Determine the [X, Y] coordinate at the center of the cell enclosing the given text.  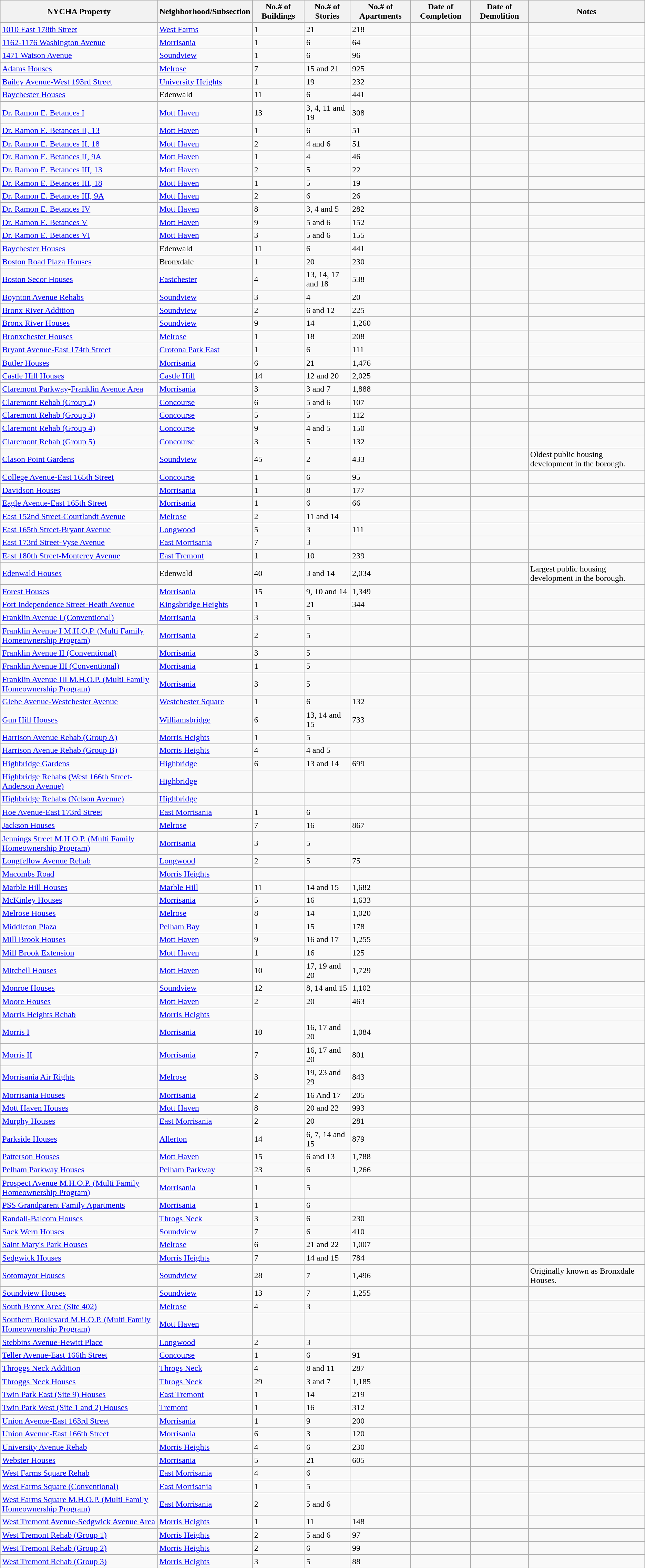
Mott Haven Houses [79, 1108]
40 [278, 574]
Westchester Square [205, 702]
Sotomayor Houses [79, 1275]
219 [380, 1395]
66 [380, 503]
Union Avenue-East 163rd Street [79, 1421]
28 [278, 1275]
Teller Avenue-East 166th Street [79, 1355]
801 [380, 1055]
Bronxdale [205, 262]
West Farms Square M.H.O.P. (Multi Family Homeownership Program) [79, 1504]
East 180th Street-Monterey Avenue [79, 556]
Morris I [79, 1032]
784 [380, 1258]
3, 4 and 5 [327, 209]
Fort Independence Street-Heath Avenue [79, 604]
1,007 [380, 1245]
Dr. Ramon E. Betances II, 9A [79, 156]
4 and 6 [327, 143]
Date of Demolition [500, 12]
Throggs Neck Addition [79, 1368]
282 [380, 209]
200 [380, 1421]
88 [380, 1561]
13, 14, 17 and 18 [327, 279]
Franklin Avenue III M.H.O.P. (Multi Family Homeownership Program) [79, 684]
8 and 11 [327, 1368]
538 [380, 279]
Sack Wern Houses [79, 1232]
Patterson Houses [79, 1157]
308 [380, 112]
Dr. Ramon E. Betances II, 13 [79, 130]
2,034 [380, 574]
Harrison Avenue Rehab (Group B) [79, 750]
Melrose Houses [79, 913]
Webster Houses [79, 1460]
178 [380, 927]
Allerton [205, 1139]
Dr. Ramon E. Betances III, 13 [79, 170]
6, 7, 14 and 15 [327, 1139]
Bronx River Houses [79, 323]
287 [380, 1368]
13 and 14 [327, 763]
605 [380, 1460]
Boynton Avenue Rehabs [79, 297]
1471 Watson Avenue [79, 55]
Macombs Road [79, 874]
1,084 [380, 1032]
Morris II [79, 1055]
Highbridge Gardens [79, 763]
3, 4, 11 and 19 [327, 112]
Davidson Houses [79, 490]
205 [380, 1095]
1,266 [380, 1170]
Moore Houses [79, 1001]
Boston Secor Houses [79, 279]
733 [380, 720]
232 [380, 82]
152 [380, 222]
Boston Road Plaza Houses [79, 262]
239 [380, 556]
6 and 12 [327, 310]
Mitchell Houses [79, 971]
Date of Completion [441, 12]
410 [380, 1232]
1162-1176 Washington Avenue [79, 42]
Franklin Avenue II (Conventional) [79, 653]
Dr. Ramon E. Betances II, 18 [79, 143]
867 [380, 825]
Southern Boulevard M.H.O.P. (Multi Family Homeownership Program) [79, 1324]
Claremont Rehab (Group 4) [79, 428]
1,185 [380, 1381]
West Tremont Rehab (Group 1) [79, 1535]
Soundview Houses [79, 1293]
Morrisania Air Rights [79, 1077]
Butler Houses [79, 363]
PSS Grandparent Family Apartments [79, 1205]
3 and 14 [327, 574]
Gun Hill Houses [79, 720]
225 [380, 310]
Castle Hill Houses [79, 376]
West Farms Square (Conventional) [79, 1486]
Randall-Balcom Houses [79, 1218]
433 [380, 459]
Marble Hill [205, 887]
150 [380, 428]
Castle Hill [205, 376]
22 [380, 170]
6 and 13 [327, 1157]
Bailey Avenue-West 193rd Street [79, 82]
19, 23 and 29 [327, 1077]
Bronx River Addition [79, 310]
23 [278, 1170]
16 and 17 [327, 940]
Murphy Houses [79, 1121]
879 [380, 1139]
Claremont Rehab (Group 5) [79, 442]
Claremont Rehab (Group 2) [79, 402]
West Farms Square Rehab [79, 1473]
1,729 [380, 971]
Union Avenue-East 166th Street [79, 1434]
College Avenue-East 165th Street [79, 477]
Parkside Houses [79, 1139]
75 [380, 861]
Bronxchester Houses [79, 336]
Mill Brook Houses [79, 940]
Adams Houses [79, 69]
148 [380, 1522]
843 [380, 1077]
1,020 [380, 913]
11 and 14 [327, 516]
East 152nd Street-Courtlandt Avenue [79, 516]
Monroe Houses [79, 988]
West Farms [205, 29]
No.# of Stories [327, 12]
Mill Brook Extension [79, 953]
95 [380, 477]
177 [380, 490]
Clason Point Gardens [79, 459]
East 173rd Street-Vyse Avenue [79, 543]
112 [380, 415]
281 [380, 1121]
Middleton Plaza [79, 927]
97 [380, 1535]
University Heights [205, 82]
Glebe Avenue-Westchester Avenue [79, 702]
46 [380, 156]
Twin Park West (Site 1 and 2) Houses [79, 1408]
20 and 22 [327, 1108]
Bryant Avenue-East 174th Street [79, 350]
Largest public housing development in the borough. [586, 574]
Highbridge Rehabs (Nelson Avenue) [79, 799]
Sedgwick Houses [79, 1258]
99 [380, 1548]
699 [380, 763]
Eagle Avenue-East 165th Street [79, 503]
Morris Heights Rehab [79, 1014]
1,102 [380, 988]
312 [380, 1408]
No.# of Apartments [380, 12]
Pelham Parkway [205, 1170]
1,888 [380, 389]
155 [380, 235]
21 and 22 [327, 1245]
West Tremont Avenue-Sedgwick Avenue Area [79, 1522]
Longfellow Avenue Rehab [79, 861]
16 And 17 [327, 1095]
1,496 [380, 1275]
Franklin Avenue III (Conventional) [79, 666]
26 [380, 196]
993 [380, 1108]
Tremont [205, 1408]
1,349 [380, 591]
208 [380, 336]
Jackson Houses [79, 825]
45 [278, 459]
University Avenue Rehab [79, 1447]
Neighborhood/Subsection [205, 12]
Forest Houses [79, 591]
Originally known as Bronxdale Houses. [586, 1275]
Crotona Park East [205, 350]
13, 14 and 15 [327, 720]
No.# of Buildings [278, 12]
1,476 [380, 363]
Notes [586, 12]
Hoe Avenue-East 173rd Street [79, 812]
Jennings Street M.H.O.P. (Multi Family Homeownership Program) [79, 843]
West Tremont Rehab (Group 3) [79, 1561]
Highbridge Rehabs (West 166th Street-Anderson Avenue) [79, 781]
Harrison Avenue Rehab (Group A) [79, 737]
463 [380, 1001]
Oldest public housing development in the borough. [586, 459]
17, 19 and 20 [327, 971]
Throggs Neck Houses [79, 1381]
120 [380, 1434]
2,025 [380, 376]
Eastchester [205, 279]
Dr. Ramon E. Betances VI [79, 235]
925 [380, 69]
91 [380, 1355]
218 [380, 29]
West Tremont Rehab (Group 2) [79, 1548]
Saint Mary's Park Houses [79, 1245]
107 [380, 402]
Dr. Ramon E. Betances V [79, 222]
McKinley Houses [79, 900]
Twin Park East (Site 9) Houses [79, 1395]
Dr. Ramon E. Betances I [79, 112]
125 [380, 953]
8, 14 and 15 [327, 988]
18 [327, 336]
1,788 [380, 1157]
Pelham Parkway Houses [79, 1170]
29 [278, 1381]
64 [380, 42]
Kingsbridge Heights [205, 604]
NYCHA Property [79, 12]
South Bronx Area (Site 402) [79, 1306]
344 [380, 604]
Marble Hill Houses [79, 887]
Edenwald Houses [79, 574]
Franklin Avenue I M.H.O.P. (Multi Family Homeownership Program) [79, 635]
Stebbins Avenue-Hewitt Place [79, 1342]
Dr. Ramon E. Betances IV [79, 209]
Dr. Ramon E. Betances III, 9A [79, 196]
Morrisania Houses [79, 1095]
15 and 21 [327, 69]
Claremont Parkway-Franklin Avenue Area [79, 389]
12 [278, 988]
East 165th Street-Bryant Avenue [79, 529]
96 [380, 55]
1,633 [380, 900]
12 and 20 [327, 376]
1,682 [380, 887]
1010 East 178th Street [79, 29]
Pelham Bay [205, 927]
1,260 [380, 323]
Williamsbridge [205, 720]
Franklin Avenue I (Conventional) [79, 617]
Prospect Avenue M.H.O.P. (Multi Family Homeownership Program) [79, 1188]
9, 10 and 14 [327, 591]
Dr. Ramon E. Betances III, 18 [79, 183]
Claremont Rehab (Group 3) [79, 415]
